From the cell containing the given text, extract its center point as [X, Y] coordinate. 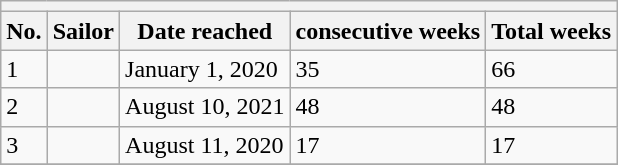
35 [388, 69]
Date reached [205, 31]
Sailor [83, 31]
No. [24, 31]
3 [24, 145]
66 [552, 69]
Total weeks [552, 31]
1 [24, 69]
2 [24, 107]
consecutive weeks [388, 31]
August 11, 2020 [205, 145]
January 1, 2020 [205, 69]
August 10, 2021 [205, 107]
